Identify which cell holds the provided text, then report its (x, y) central coordinate. 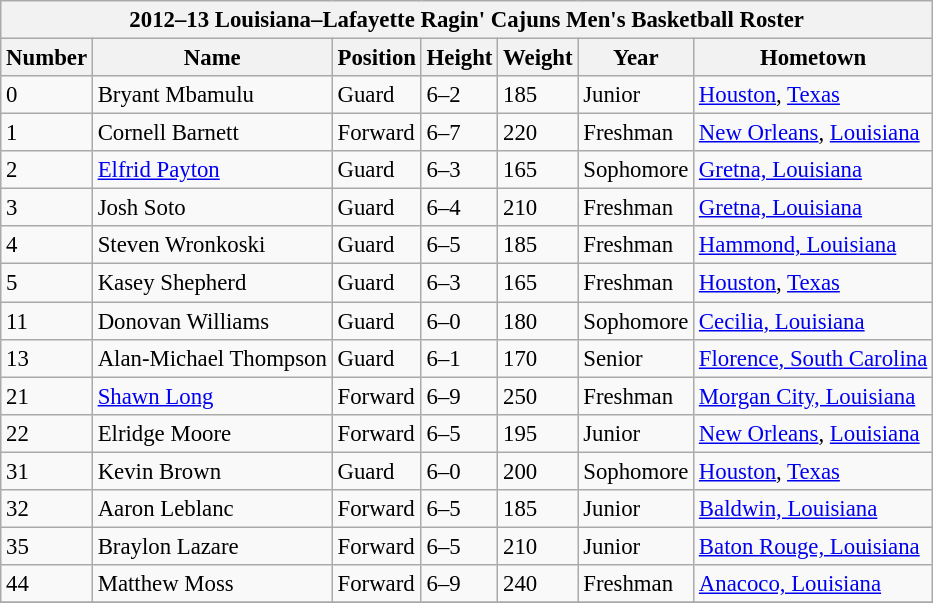
Number (47, 58)
Weight (538, 58)
Name (212, 58)
Elfrid Payton (212, 170)
4 (47, 245)
170 (538, 358)
Morgan City, Louisiana (814, 396)
Position (376, 58)
Donovan Williams (212, 321)
1 (47, 133)
Josh Soto (212, 208)
Baton Rouge, Louisiana (814, 546)
Kevin Brown (212, 471)
Year (636, 58)
6–1 (459, 358)
31 (47, 471)
Aaron Leblanc (212, 509)
22 (47, 433)
2 (47, 170)
Hammond, Louisiana (814, 245)
5 (47, 283)
44 (47, 584)
180 (538, 321)
Matthew Moss (212, 584)
Hometown (814, 58)
21 (47, 396)
Bryant Mbamulu (212, 95)
11 (47, 321)
0 (47, 95)
Anacoco, Louisiana (814, 584)
Shawn Long (212, 396)
Elridge Moore (212, 433)
Florence, South Carolina (814, 358)
Braylon Lazare (212, 546)
Steven Wronkoski (212, 245)
220 (538, 133)
195 (538, 433)
13 (47, 358)
Baldwin, Louisiana (814, 509)
Kasey Shepherd (212, 283)
2012–13 Louisiana–Lafayette Ragin' Cajuns Men's Basketball Roster (467, 20)
250 (538, 396)
200 (538, 471)
Senior (636, 358)
Height (459, 58)
240 (538, 584)
6–7 (459, 133)
32 (47, 509)
3 (47, 208)
Cornell Barnett (212, 133)
6–2 (459, 95)
Alan-Michael Thompson (212, 358)
Cecilia, Louisiana (814, 321)
6–4 (459, 208)
35 (47, 546)
